Provide the (x, y) coordinate of the cell's center where the given text is located.  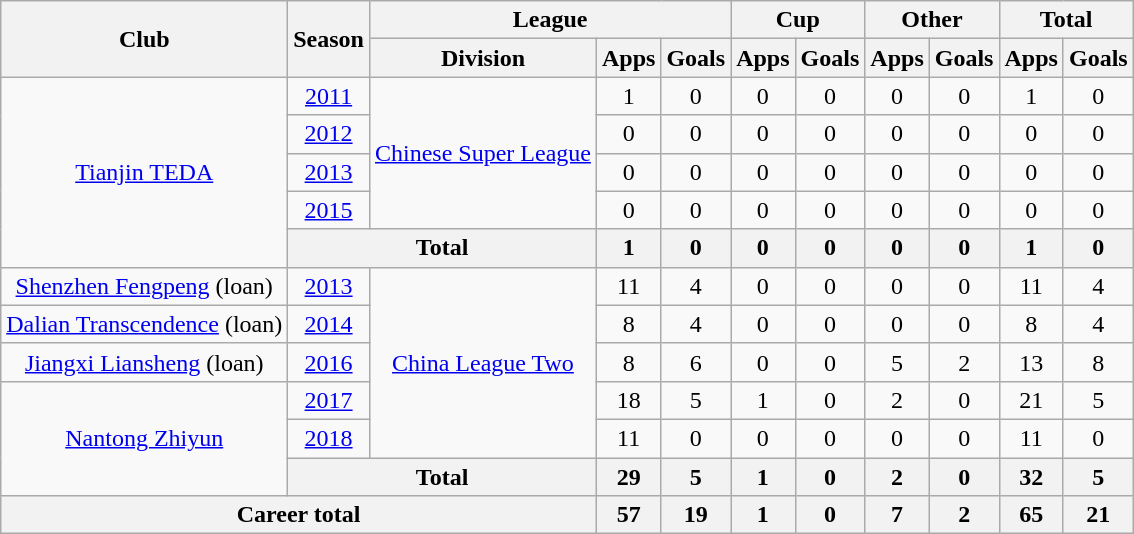
65 (1031, 515)
2017 (329, 400)
Division (482, 58)
2015 (329, 210)
6 (696, 362)
Nantong Zhiyun (144, 438)
Tianjin TEDA (144, 172)
13 (1031, 362)
China League Two (482, 362)
League (550, 20)
29 (628, 477)
Chinese Super League (482, 153)
2018 (329, 438)
2011 (329, 96)
Career total (299, 515)
Shenzhen Fengpeng (loan) (144, 286)
57 (628, 515)
Club (144, 39)
Cup (798, 20)
2014 (329, 324)
2012 (329, 134)
Jiangxi Liansheng (loan) (144, 362)
Season (329, 39)
18 (628, 400)
Dalian Transcendence (loan) (144, 324)
2016 (329, 362)
Other (932, 20)
19 (696, 515)
32 (1031, 477)
7 (897, 515)
